Extract the (x, y) coordinate from the center of the cell holding the provided text.  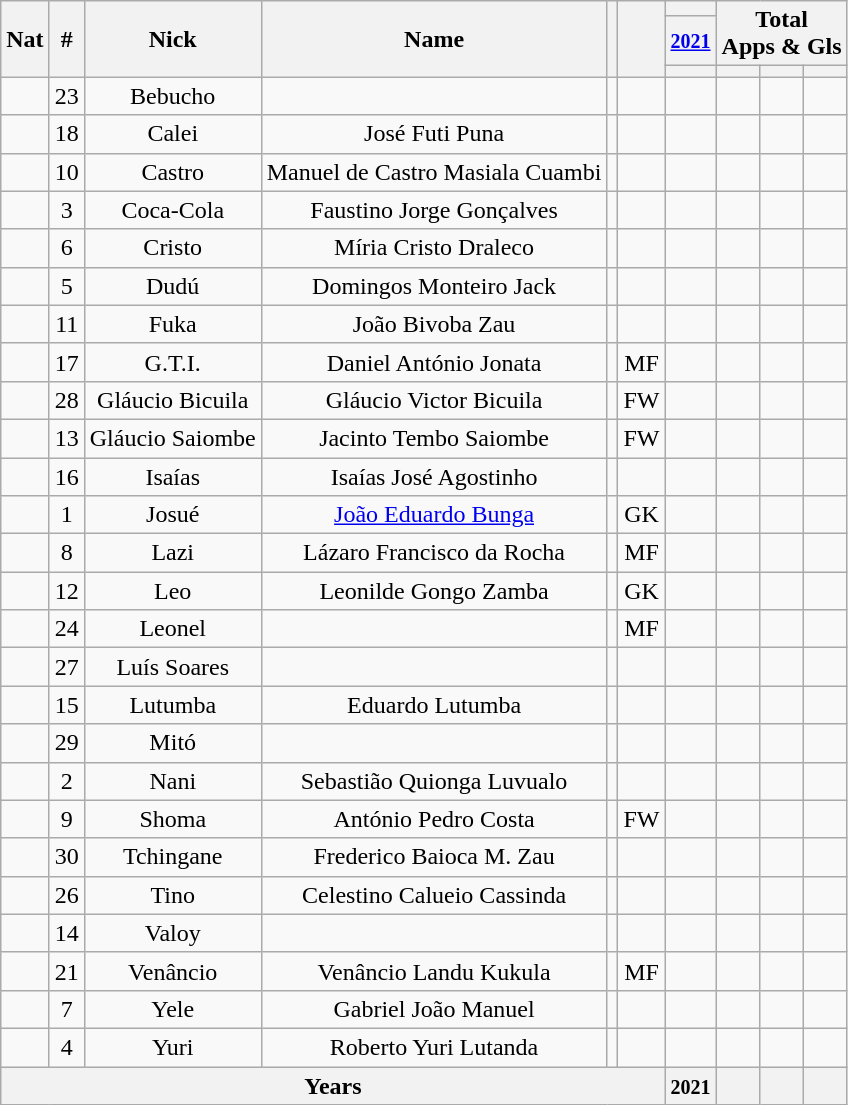
Celestino Calueio Cassinda (434, 895)
29 (66, 743)
Manuel de Castro Masiala Cuambi (434, 172)
10 (66, 172)
Frederico Baioca M. Zau (434, 857)
Isaías (172, 477)
16 (66, 477)
Tino (172, 895)
Valoy (172, 933)
Leonel (172, 629)
Lazi (172, 553)
Leonilde Gongo Zamba (434, 591)
Daniel António Jonata (434, 362)
Nat (25, 39)
24 (66, 629)
Fuka (172, 324)
7 (66, 1009)
# (66, 39)
Isaías José Agostinho (434, 477)
João Eduardo Bunga (434, 515)
Name (434, 39)
Dudú (172, 286)
Nick (172, 39)
3 (66, 210)
Years (333, 1085)
Jacinto Tembo Saiombe (434, 438)
8 (66, 553)
Domingos Monteiro Jack (434, 286)
26 (66, 895)
Castro (172, 172)
Yuri (172, 1047)
1 (66, 515)
9 (66, 819)
João Bivoba Zau (434, 324)
5 (66, 286)
13 (66, 438)
António Pedro Costa (434, 819)
Cristo (172, 248)
14 (66, 933)
Lázaro Francisco da Rocha (434, 553)
Gabriel João Manuel (434, 1009)
Nani (172, 781)
Lutumba (172, 705)
Tchingane (172, 857)
6 (66, 248)
27 (66, 667)
Josué (172, 515)
Gláucio Saiombe (172, 438)
Yele (172, 1009)
11 (66, 324)
Eduardo Lutumba (434, 705)
Mitó (172, 743)
23 (66, 96)
Venâncio (172, 971)
TotalApps & Gls (782, 34)
4 (66, 1047)
Roberto Yuri Lutanda (434, 1047)
12 (66, 591)
30 (66, 857)
17 (66, 362)
18 (66, 134)
Venâncio Landu Kukula (434, 971)
Leo (172, 591)
José Futi Puna (434, 134)
Gláucio Bicuila (172, 400)
Sebastião Quionga Luvualo (434, 781)
15 (66, 705)
Calei (172, 134)
Shoma (172, 819)
G.T.I. (172, 362)
Faustino Jorge Gonçalves (434, 210)
28 (66, 400)
2 (66, 781)
Coca-Cola (172, 210)
Gláucio Victor Bicuila (434, 400)
Luís Soares (172, 667)
Bebucho (172, 96)
Míria Cristo Draleco (434, 248)
21 (66, 971)
